Detect which cell encompasses the target text, then output its [X, Y] center coordinate. 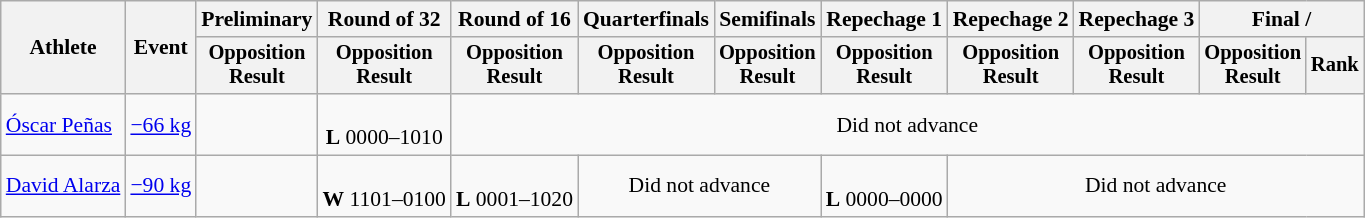
Final / [1281, 19]
Quarterfinals [646, 19]
Repechage 2 [1011, 19]
Rank [1335, 66]
−66 kg [160, 124]
W 1101–0100 [384, 186]
Athlete [64, 48]
L 0000–0000 [884, 186]
Repechage 1 [884, 19]
−90 kg [160, 186]
Event [160, 48]
Preliminary [256, 19]
Óscar Peñas [64, 124]
Round of 16 [514, 19]
L 0000–1010 [384, 124]
L 0001–1020 [514, 186]
Semifinals [768, 19]
Repechage 3 [1137, 19]
David Alarza [64, 186]
Round of 32 [384, 19]
